Output the [X, Y] coordinate of the center of the cell containing the given text.  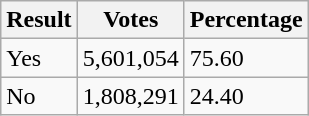
5,601,054 [130, 58]
1,808,291 [130, 96]
Votes [130, 20]
75.60 [246, 58]
No [39, 96]
Result [39, 20]
Percentage [246, 20]
24.40 [246, 96]
Yes [39, 58]
